Locate the cell with the specified text and output its [X, Y] center coordinate. 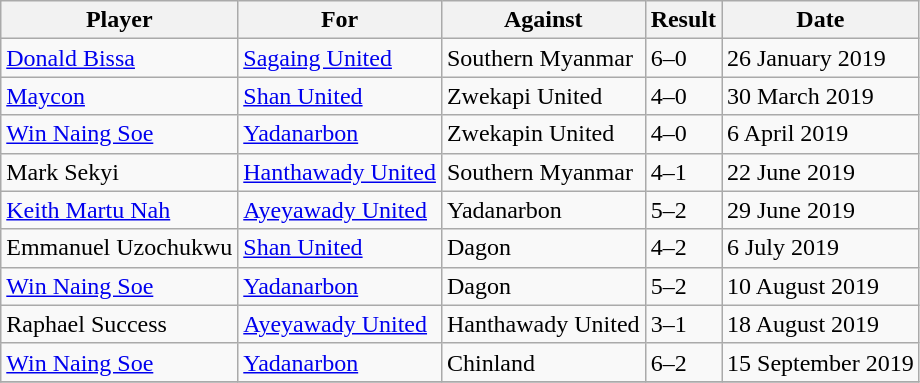
Donald Bissa [120, 58]
Against [543, 20]
Result [683, 20]
Chinland [543, 362]
6 July 2019 [821, 248]
Keith Martu Nah [120, 210]
4–1 [683, 172]
Zwekapin United [543, 134]
30 March 2019 [821, 96]
Player [120, 20]
6 April 2019 [821, 134]
Zwekapi United [543, 96]
22 June 2019 [821, 172]
18 August 2019 [821, 324]
29 June 2019 [821, 210]
4–2 [683, 248]
Date [821, 20]
15 September 2019 [821, 362]
26 January 2019 [821, 58]
Emmanuel Uzochukwu [120, 248]
6–2 [683, 362]
For [340, 20]
3–1 [683, 324]
Raphael Success [120, 324]
6–0 [683, 58]
Mark Sekyi [120, 172]
Maycon [120, 96]
10 August 2019 [821, 286]
Sagaing United [340, 58]
